Detect which cell encompasses the target text, then output its [X, Y] center coordinate. 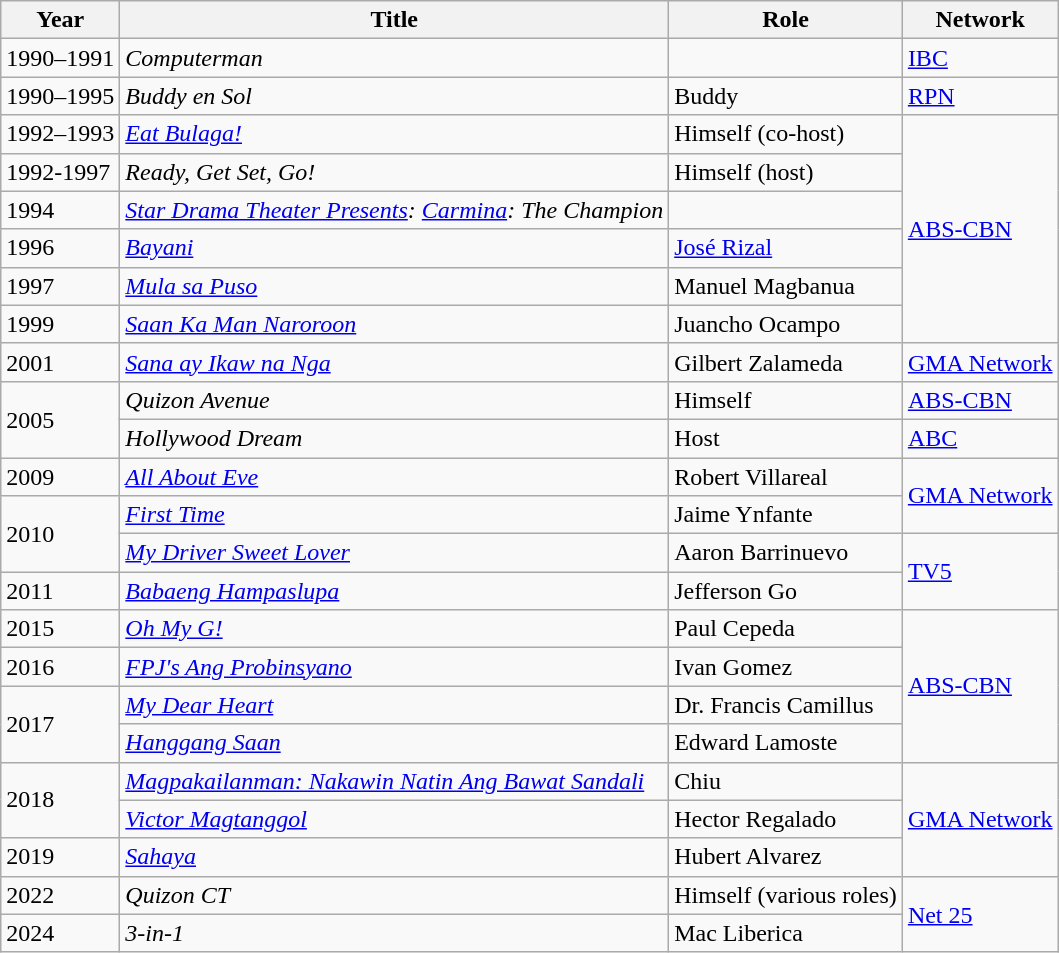
Gilbert Zalameda [786, 362]
1990–1995 [60, 96]
1996 [60, 248]
My Dear Heart [394, 705]
Mula sa Puso [394, 286]
Mac Liberica [786, 933]
Quizon Avenue [394, 400]
Title [394, 20]
FPJ's Ang Probinsyano [394, 667]
2016 [60, 667]
My Driver Sweet Lover [394, 553]
Jefferson Go [786, 591]
Juancho Ocampo [786, 324]
Victor Magtanggol [394, 819]
TV5 [980, 572]
Hollywood Dream [394, 438]
Robert Villareal [786, 477]
Quizon CT [394, 895]
Network [980, 20]
ABC [980, 438]
Sahaya [394, 857]
Bayani [394, 248]
Year [60, 20]
Computerman [394, 58]
All About Eve [394, 477]
Star Drama Theater Presents: Carmina: The Champion [394, 210]
1997 [60, 286]
Dr. Francis Camillus [786, 705]
2010 [60, 534]
Sana ay Ikaw na Nga [394, 362]
2011 [60, 591]
Edward Lamoste [786, 743]
Manuel Magbanua [786, 286]
3-in-1 [394, 933]
2001 [60, 362]
1994 [60, 210]
Role [786, 20]
IBC [980, 58]
First Time [394, 515]
Himself (co-host) [786, 134]
Hanggang Saan [394, 743]
RPN [980, 96]
Saan Ka Man Naroroon [394, 324]
Buddy en Sol [394, 96]
Magpakailanman: Nakawin Natin Ang Bawat Sandali [394, 781]
Himself (host) [786, 172]
2018 [60, 800]
Jaime Ynfante [786, 515]
Ready, Get Set, Go! [394, 172]
Buddy [786, 96]
2019 [60, 857]
Himself (various roles) [786, 895]
Hubert Alvarez [786, 857]
2009 [60, 477]
Hector Regalado [786, 819]
José Rizal [786, 248]
1992–1993 [60, 134]
Chiu [786, 781]
2005 [60, 419]
2017 [60, 724]
1992-1997 [60, 172]
Himself [786, 400]
Paul Cepeda [786, 629]
1990–1991 [60, 58]
2022 [60, 895]
Oh My G! [394, 629]
Net 25 [980, 914]
2015 [60, 629]
Eat Bulaga! [394, 134]
Host [786, 438]
Babaeng Hampaslupa [394, 591]
Ivan Gomez [786, 667]
2024 [60, 933]
1999 [60, 324]
Aaron Barrinuevo [786, 553]
